For the text-containing cell, return its midpoint in [X, Y] coordinate format. 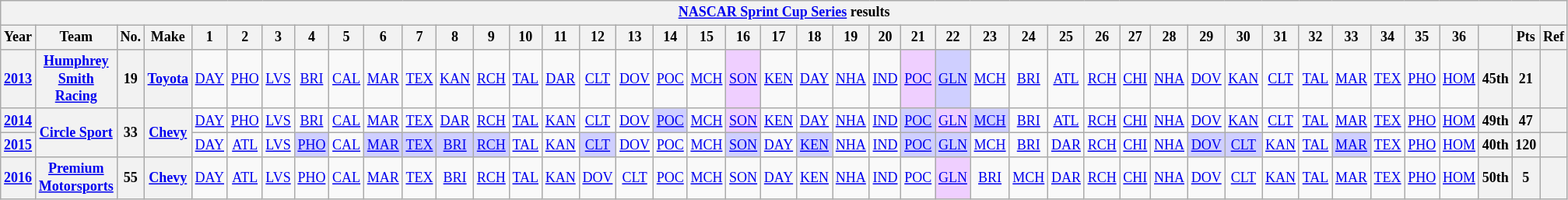
Team [76, 37]
27 [1135, 37]
Ref [1554, 37]
23 [990, 37]
Make [168, 37]
35 [1422, 37]
11 [560, 37]
34 [1387, 37]
2 [244, 37]
49th [1496, 120]
12 [598, 37]
16 [744, 37]
Premium Motorsports [76, 178]
55 [131, 178]
No. [131, 37]
6 [383, 37]
120 [1526, 145]
3 [279, 37]
30 [1244, 37]
18 [814, 37]
45th [1496, 79]
50th [1496, 178]
10 [525, 37]
13 [635, 37]
Humphrey Smith Racing [76, 79]
24 [1029, 37]
NASCAR Sprint Cup Series results [784, 12]
9 [491, 37]
31 [1281, 37]
36 [1460, 37]
32 [1315, 37]
17 [778, 37]
14 [670, 37]
28 [1170, 37]
2014 [19, 120]
Year [19, 37]
2016 [19, 178]
47 [1526, 120]
Pts [1526, 37]
2013 [19, 79]
Circle Sport [76, 132]
Toyota [168, 79]
8 [455, 37]
29 [1206, 37]
22 [953, 37]
20 [886, 37]
2015 [19, 145]
4 [311, 37]
1 [209, 37]
40th [1496, 145]
26 [1102, 37]
15 [707, 37]
7 [419, 37]
25 [1066, 37]
